Determine the (x, y) coordinate at the center of the cell enclosing the given text.  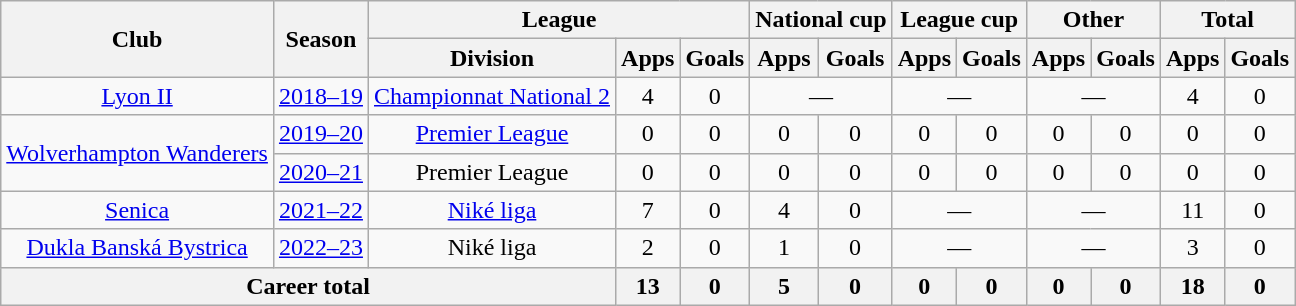
Season (320, 39)
18 (1192, 286)
2022–23 (320, 248)
2018–19 (320, 96)
National cup (821, 20)
Total (1227, 20)
Club (138, 39)
2019–20 (320, 134)
Championnat National 2 (492, 96)
Senica (138, 210)
5 (784, 286)
7 (648, 210)
Other (1093, 20)
1 (784, 248)
Dukla Banská Bystrica (138, 248)
Lyon II (138, 96)
League cup (959, 20)
Division (492, 58)
2021–22 (320, 210)
2020–21 (320, 172)
11 (1192, 210)
13 (648, 286)
Wolverhampton Wanderers (138, 153)
League (558, 20)
2 (648, 248)
3 (1192, 248)
Career total (308, 286)
